Return [X, Y] of the center of cell containing provided text 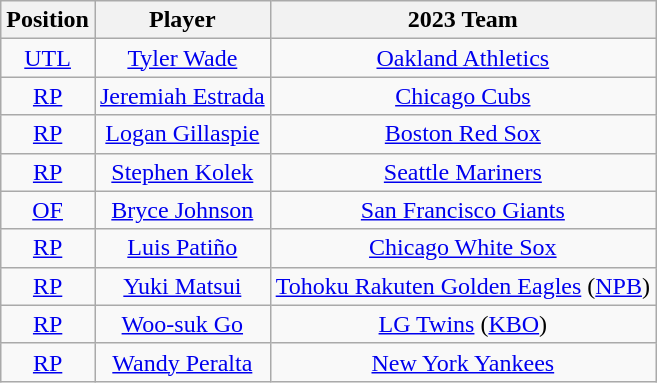
Luis Patiño [182, 248]
Jeremiah Estrada [182, 96]
Woo-suk Go [182, 324]
Chicago Cubs [462, 96]
Seattle Mariners [462, 172]
Tohoku Rakuten Golden Eagles (NPB) [462, 286]
New York Yankees [462, 362]
2023 Team [462, 20]
Bryce Johnson [182, 210]
San Francisco Giants [462, 210]
Player [182, 20]
Position [48, 20]
Boston Red Sox [462, 134]
Yuki Matsui [182, 286]
LG Twins (KBO) [462, 324]
OF [48, 210]
UTL [48, 58]
Chicago White Sox [462, 248]
Tyler Wade [182, 58]
Stephen Kolek [182, 172]
Wandy Peralta [182, 362]
Oakland Athletics [462, 58]
Logan Gillaspie [182, 134]
